Return the (X, Y) coordinate for the center point of the cell that contains the specified text.  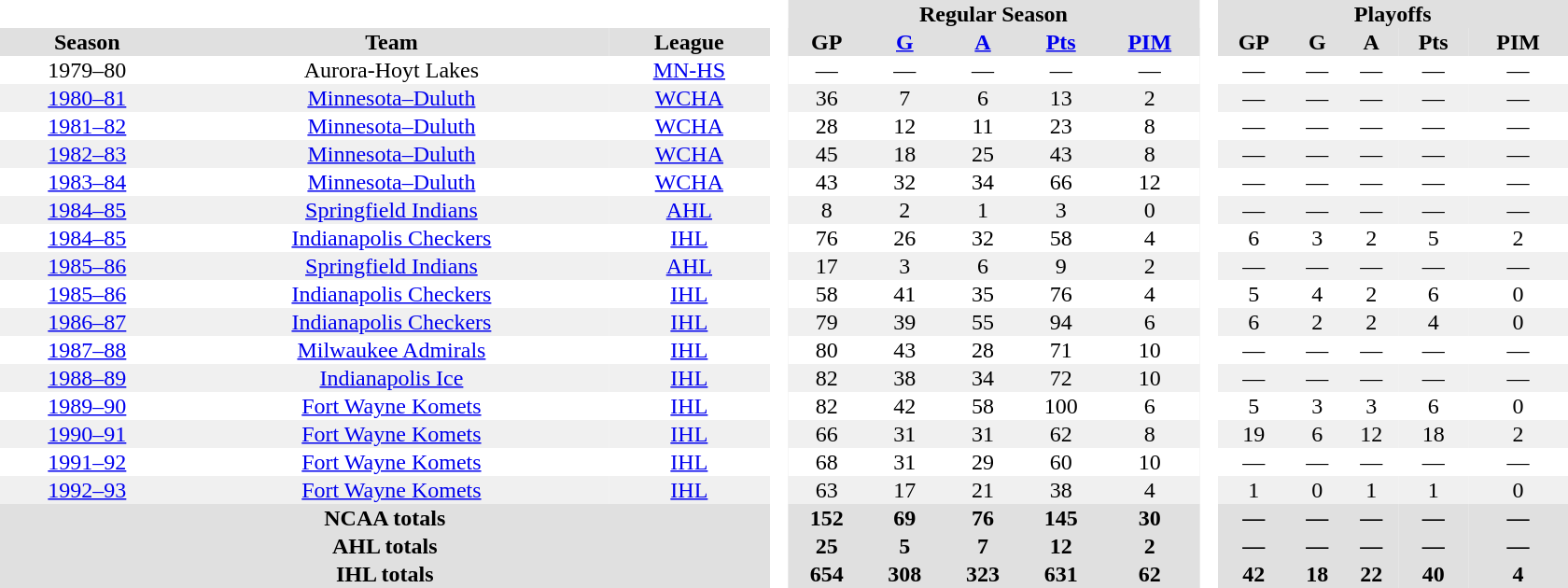
60 (1061, 462)
68 (827, 462)
1980–81 (88, 98)
Playoffs (1393, 14)
NCAA totals (385, 518)
1988–89 (88, 378)
36 (827, 98)
35 (983, 294)
26 (905, 238)
1982–83 (88, 154)
9 (1061, 266)
80 (827, 350)
Indianapolis Ice (392, 378)
55 (983, 322)
23 (1061, 126)
30 (1150, 518)
1989–90 (88, 406)
13 (1061, 98)
654 (827, 574)
1979–80 (88, 70)
39 (905, 322)
71 (1061, 350)
63 (827, 490)
45 (827, 154)
IHL totals (385, 574)
308 (905, 574)
145 (1061, 518)
323 (983, 574)
Team (392, 42)
1990–91 (88, 434)
1981–82 (88, 126)
1983–84 (88, 182)
League (689, 42)
40 (1434, 574)
19 (1253, 434)
94 (1061, 322)
1991–92 (88, 462)
1992–93 (88, 490)
Milwaukee Admirals (392, 350)
21 (983, 490)
22 (1371, 574)
41 (905, 294)
Regular Season (993, 14)
631 (1061, 574)
1986–87 (88, 322)
Aurora-Hoyt Lakes (392, 70)
29 (983, 462)
72 (1061, 378)
69 (905, 518)
Season (88, 42)
1987–88 (88, 350)
AHL totals (385, 546)
79 (827, 322)
11 (983, 126)
152 (827, 518)
100 (1061, 406)
MN-HS (689, 70)
